Locate the cell with the specified text and output its (x, y) center coordinate. 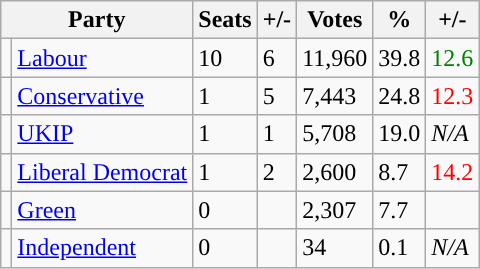
7.7 (400, 210)
24.8 (400, 96)
2,600 (335, 172)
11,960 (335, 58)
Seats (225, 20)
Votes (335, 20)
34 (335, 248)
Independent (102, 248)
12.6 (452, 58)
39.8 (400, 58)
2,307 (335, 210)
Green (102, 210)
2 (276, 172)
7,443 (335, 96)
12.3 (452, 96)
Labour (102, 58)
8.7 (400, 172)
0.1 (400, 248)
Liberal Democrat (102, 172)
10 (225, 58)
Party (97, 20)
6 (276, 58)
5 (276, 96)
Conservative (102, 96)
UKIP (102, 134)
19.0 (400, 134)
14.2 (452, 172)
5,708 (335, 134)
% (400, 20)
